From the cell containing the given text, extract its center point as (X, Y) coordinate. 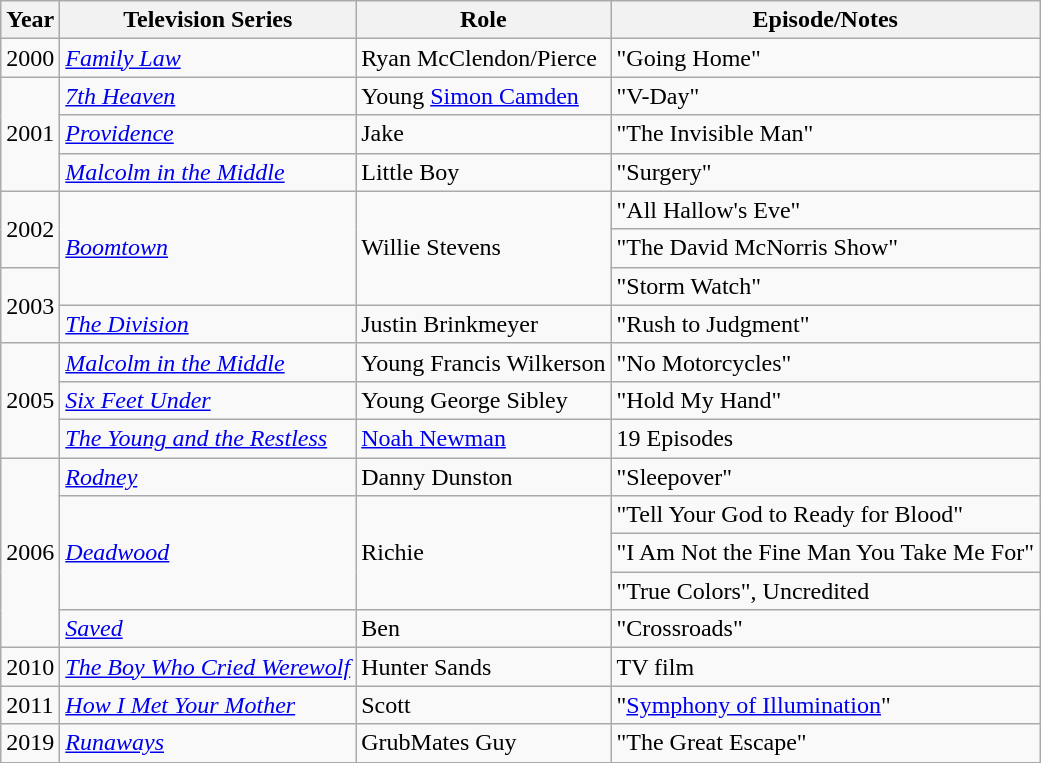
Episode/Notes (826, 20)
"Crossroads" (826, 629)
The Division (208, 324)
Runaways (208, 743)
"Surgery" (826, 172)
2002 (30, 229)
Hunter Sands (484, 667)
Ben (484, 629)
Richie (484, 553)
2010 (30, 667)
Young George Sibley (484, 400)
Jake (484, 134)
"V-Day" (826, 96)
Providence (208, 134)
How I Met Your Mother (208, 705)
"No Motorcycles" (826, 362)
"Storm Watch" (826, 286)
2011 (30, 705)
The Young and the Restless (208, 438)
"The Great Escape" (826, 743)
Noah Newman (484, 438)
2000 (30, 58)
TV film (826, 667)
2003 (30, 305)
Justin Brinkmeyer (484, 324)
"All Hallow's Eve" (826, 210)
Year (30, 20)
2019 (30, 743)
Willie Stevens (484, 248)
"The David McNorris Show" (826, 248)
"I Am Not the Fine Man You Take Me For" (826, 553)
Ryan McClendon/Pierce (484, 58)
"Rush to Judgment" (826, 324)
"Sleepover" (826, 477)
Six Feet Under (208, 400)
Danny Dunston (484, 477)
Saved (208, 629)
Young Francis Wilkerson (484, 362)
Television Series (208, 20)
Boomtown (208, 248)
GrubMates Guy (484, 743)
Little Boy (484, 172)
"The Invisible Man" (826, 134)
2005 (30, 400)
"True Colors", Uncredited (826, 591)
2006 (30, 553)
"Hold My Hand" (826, 400)
Rodney (208, 477)
Young Simon Camden (484, 96)
Role (484, 20)
The Boy Who Cried Werewolf (208, 667)
"Going Home" (826, 58)
Family Law (208, 58)
"Tell Your God to Ready for Blood" (826, 515)
"Symphony of Illumination" (826, 705)
Deadwood (208, 553)
7th Heaven (208, 96)
2001 (30, 134)
19 Episodes (826, 438)
Scott (484, 705)
